Locate the cell with the specified text and output its [x, y] center coordinate. 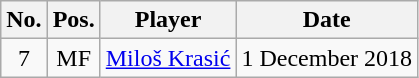
MF [74, 58]
7 [24, 58]
Pos. [74, 20]
1 December 2018 [327, 58]
Player [168, 20]
Miloš Krasić [168, 58]
No. [24, 20]
Date [327, 20]
